Extract the (X, Y) coordinate from the center of the cell holding the provided text.  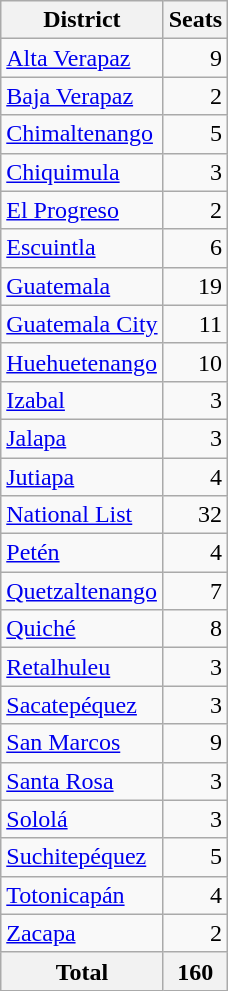
Total (82, 971)
Retalhuleu (82, 667)
Izabal (82, 400)
District (82, 20)
160 (195, 971)
19 (195, 286)
San Marcos (82, 743)
Quetzaltenango (82, 591)
Petén (82, 553)
Sololá (82, 819)
Escuintla (82, 248)
Santa Rosa (82, 781)
Sacatepéquez (82, 705)
Totonicapán (82, 895)
Suchitepéquez (82, 857)
10 (195, 362)
Zacapa (82, 933)
Guatemala (82, 286)
Baja Verapaz (82, 96)
Jalapa (82, 438)
6 (195, 248)
7 (195, 591)
11 (195, 324)
32 (195, 515)
Alta Verapaz (82, 58)
National List (82, 515)
El Progreso (82, 210)
Chiquimula (82, 172)
Jutiapa (82, 477)
8 (195, 629)
Chimaltenango (82, 134)
Guatemala City (82, 324)
Seats (195, 20)
Huehuetenango (82, 362)
Quiché (82, 629)
